Extract the (X, Y) coordinate from the center of the cell holding the provided text.  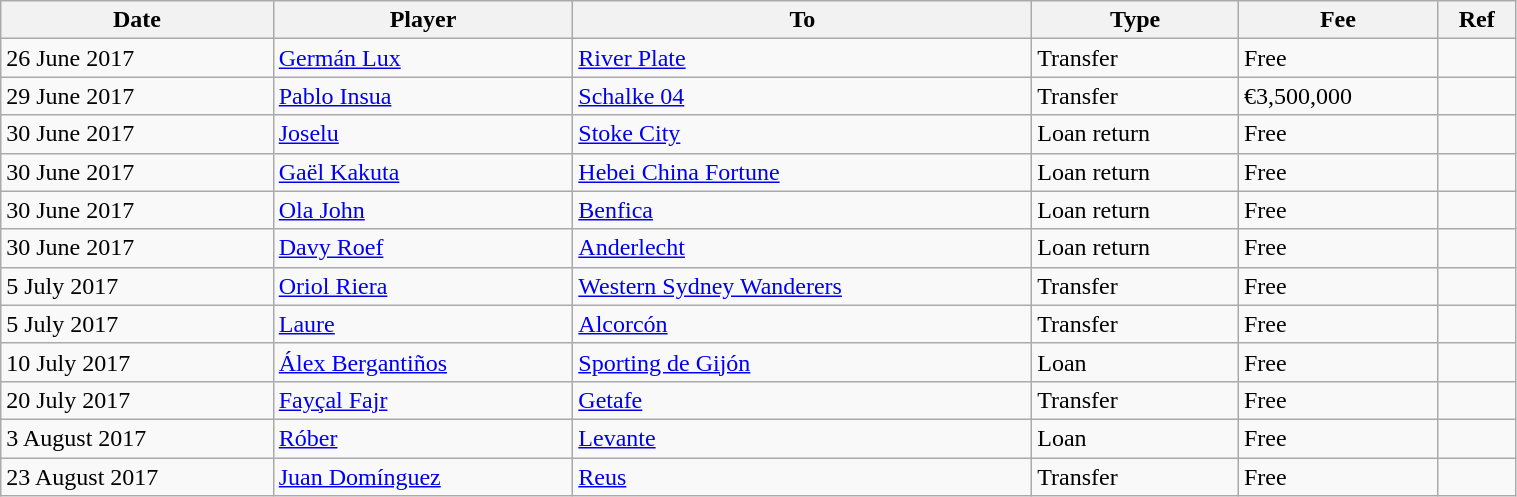
Gaël Kakuta (423, 172)
Hebei China Fortune (802, 172)
Oriol Riera (423, 286)
€3,500,000 (1338, 96)
26 June 2017 (137, 58)
Stoke City (802, 134)
29 June 2017 (137, 96)
Ola John (423, 210)
Juan Domínguez (423, 477)
Joselu (423, 134)
Sporting de Gijón (802, 362)
Ref (1476, 20)
Germán Lux (423, 58)
Álex Bergantiños (423, 362)
10 July 2017 (137, 362)
Anderlecht (802, 248)
Player (423, 20)
Fayçal Fajr (423, 400)
Benfica (802, 210)
Western Sydney Wanderers (802, 286)
To (802, 20)
Pablo Insua (423, 96)
3 August 2017 (137, 438)
Date (137, 20)
Getafe (802, 400)
Davy Roef (423, 248)
20 July 2017 (137, 400)
Róber (423, 438)
Levante (802, 438)
Reus (802, 477)
23 August 2017 (137, 477)
River Plate (802, 58)
Schalke 04 (802, 96)
Laure (423, 324)
Alcorcón (802, 324)
Fee (1338, 20)
Type (1136, 20)
